From the cell containing the given text, extract its center point as (X, Y) coordinate. 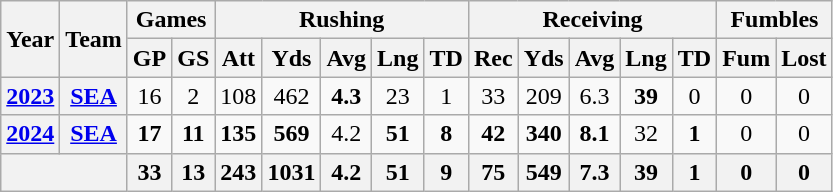
549 (544, 172)
Fum (746, 58)
4.3 (346, 96)
135 (238, 134)
23 (398, 96)
243 (238, 172)
GS (194, 58)
7.3 (594, 172)
11 (194, 134)
2 (194, 96)
Fumbles (774, 20)
108 (238, 96)
2024 (30, 134)
Receiving (592, 20)
16 (149, 96)
Team (94, 39)
GP (149, 58)
32 (646, 134)
Att (238, 58)
462 (292, 96)
6.3 (594, 96)
75 (493, 172)
1031 (292, 172)
Rec (493, 58)
17 (149, 134)
13 (194, 172)
340 (544, 134)
Rushing (342, 20)
9 (446, 172)
209 (544, 96)
Games (170, 20)
2023 (30, 96)
Year (30, 39)
8 (446, 134)
569 (292, 134)
Lost (804, 58)
8.1 (594, 134)
42 (493, 134)
